Output the [X, Y] coordinate of the center of the cell containing the given text.  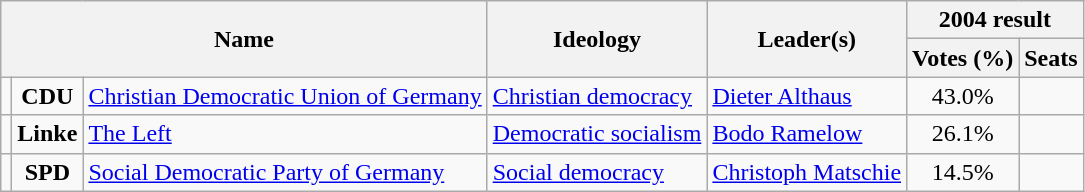
Dieter Althaus [807, 96]
Linke [48, 134]
14.5% [963, 172]
26.1% [963, 134]
SPD [48, 172]
Democratic socialism [597, 134]
43.0% [963, 96]
Name [244, 39]
Seats [1051, 58]
2004 result [996, 20]
Social democracy [597, 172]
Leader(s) [807, 39]
Christian Democratic Union of Germany [285, 96]
Christian democracy [597, 96]
Social Democratic Party of Germany [285, 172]
CDU [48, 96]
Ideology [597, 39]
Christoph Matschie [807, 172]
The Left [285, 134]
Votes (%) [963, 58]
Bodo Ramelow [807, 134]
